Find where the given text appears and provide that cell's center as (x, y) coordinate. 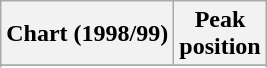
Peak position (220, 34)
Chart (1998/99) (88, 34)
